Detect which cell encompasses the target text, then output its (X, Y) center coordinate. 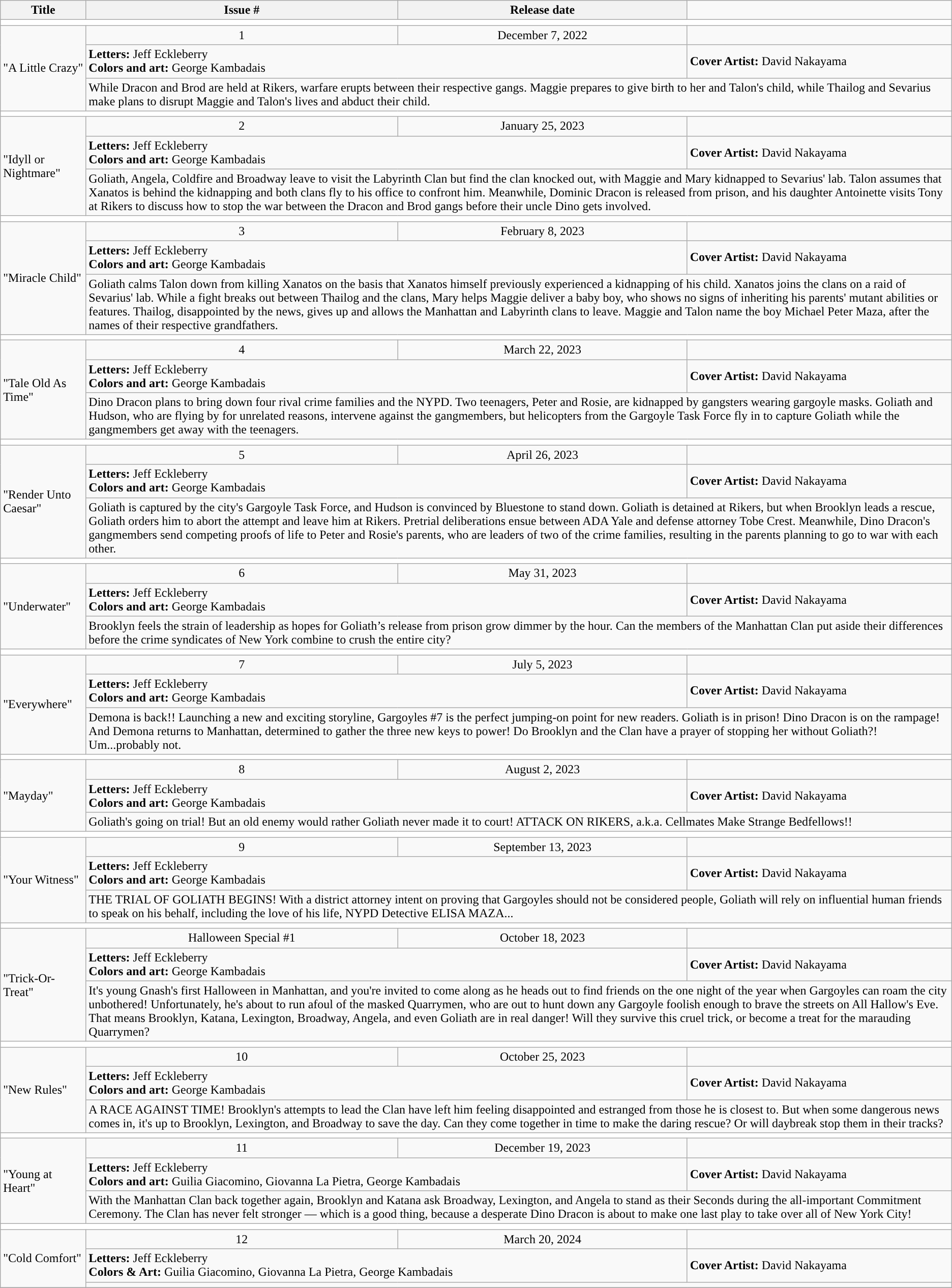
July 5, 2023 (542, 664)
December 19, 2023 (542, 1148)
"Trick-Or-Treat" (43, 985)
4 (242, 350)
February 8, 2023 (542, 231)
Goliath's going on trial! But an old enemy would rather Goliath never made it to court! ATTACK ON RIKERS, a.k.a. Cellmates Make Strange Bedfellows!! (519, 822)
Letters: Jeff Eckleberry Colors & Art: Guilia Giacomino, Giovanna La Pietra, George Kambadais (386, 1266)
August 2, 2023 (542, 770)
May 31, 2023 (542, 573)
7 (242, 664)
October 25, 2023 (542, 1057)
1 (242, 35)
"Your Witness" (43, 880)
"Tale Old As Time" (43, 390)
March 20, 2024 (542, 1239)
Halloween Special #1 (242, 938)
April 26, 2023 (542, 455)
"Young at Heart" (43, 1181)
"A Little Crazy" (43, 68)
12 (242, 1239)
"Idyll or Nightmare" (43, 166)
Release date (542, 10)
September 13, 2023 (542, 847)
11 (242, 1148)
"Underwater" (43, 606)
10 (242, 1057)
"Miracle Child" (43, 278)
January 25, 2023 (542, 126)
5 (242, 455)
6 (242, 573)
2 (242, 126)
Issue # (242, 10)
Title (43, 10)
"Render Unto Caesar" (43, 502)
"New Rules" (43, 1090)
"Everywhere" (43, 704)
3 (242, 231)
Letters: Jeff Eckleberry Colors and art: Guilia Giacomino, Giovanna La Pietra, George Kambadais (386, 1174)
December 7, 2022 (542, 35)
"Mayday" (43, 796)
"Cold Comfort" (43, 1258)
March 22, 2023 (542, 350)
8 (242, 770)
9 (242, 847)
October 18, 2023 (542, 938)
